Output the [x, y] coordinate of the center of the cell containing the given text.  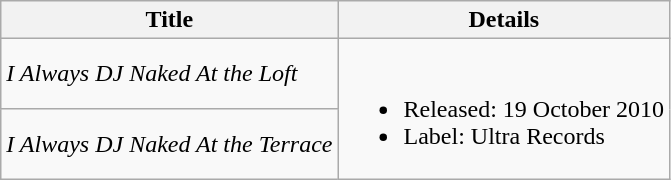
I Always DJ Naked At the Terrace [170, 144]
Title [170, 20]
Released: 19 October 2010Label: Ultra Records [504, 109]
Details [504, 20]
I Always DJ Naked At the Loft [170, 74]
